Detect which cell encompasses the target text, then output its [X, Y] center coordinate. 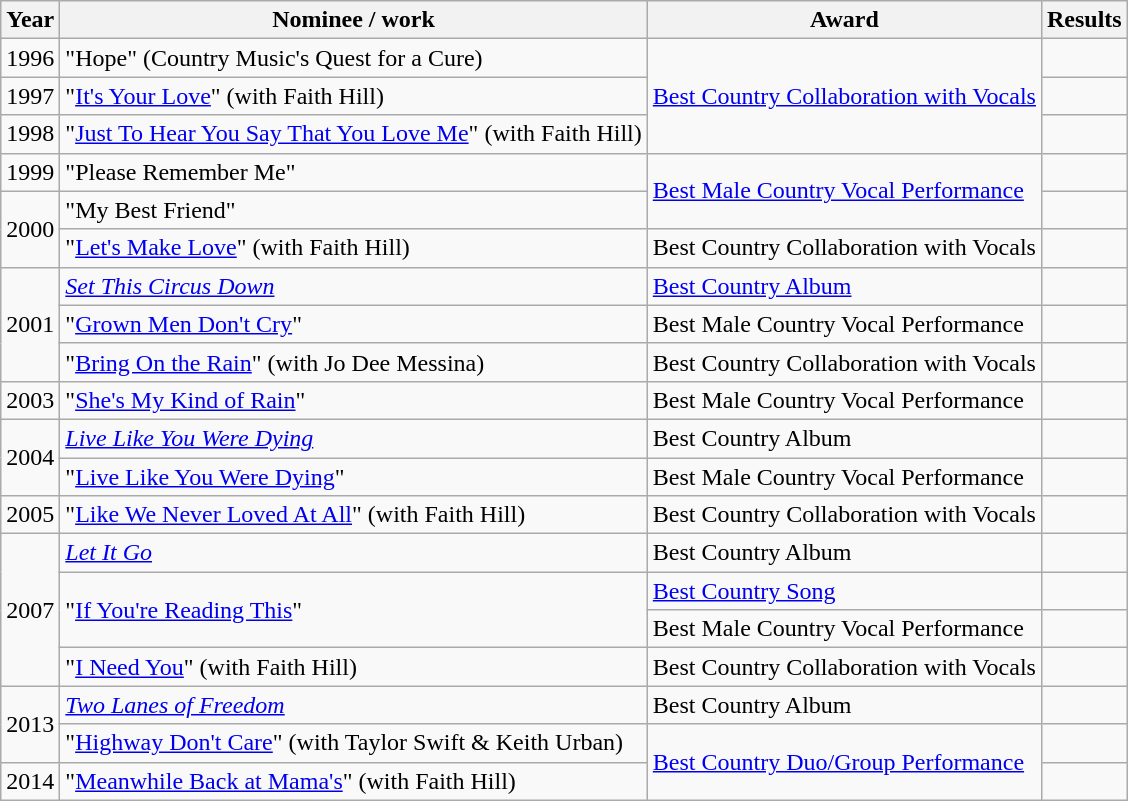
"Bring On the Rain" (with Jo Dee Messina) [354, 362]
2014 [30, 781]
Award [844, 20]
"She's My Kind of Rain" [354, 400]
"Like We Never Loved At All" (with Faith Hill) [354, 515]
"It's Your Love" (with Faith Hill) [354, 96]
"Meanwhile Back at Mama's" (with Faith Hill) [354, 781]
2013 [30, 724]
Results [1084, 20]
2004 [30, 457]
Two Lanes of Freedom [354, 705]
"Just To Hear You Say That You Love Me" (with Faith Hill) [354, 134]
2001 [30, 324]
"Let's Make Love" (with Faith Hill) [354, 248]
Year [30, 20]
1996 [30, 58]
"Grown Men Don't Cry" [354, 324]
Best Country Song [844, 591]
Set This Circus Down [354, 286]
"I Need You" (with Faith Hill) [354, 667]
1998 [30, 134]
"Please Remember Me" [354, 172]
2007 [30, 610]
1997 [30, 96]
2000 [30, 229]
Live Like You Were Dying [354, 438]
2003 [30, 400]
"Hope" (Country Music's Quest for a Cure) [354, 58]
1999 [30, 172]
Best Country Duo/Group Performance [844, 762]
"Live Like You Were Dying" [354, 477]
"My Best Friend" [354, 210]
2005 [30, 515]
"If You're Reading This" [354, 610]
Let It Go [354, 553]
Nominee / work [354, 20]
"Highway Don't Care" (with Taylor Swift & Keith Urban) [354, 743]
